Pinpoint the cell where the given text exists, returning its (X, Y) midpoint coordinate. 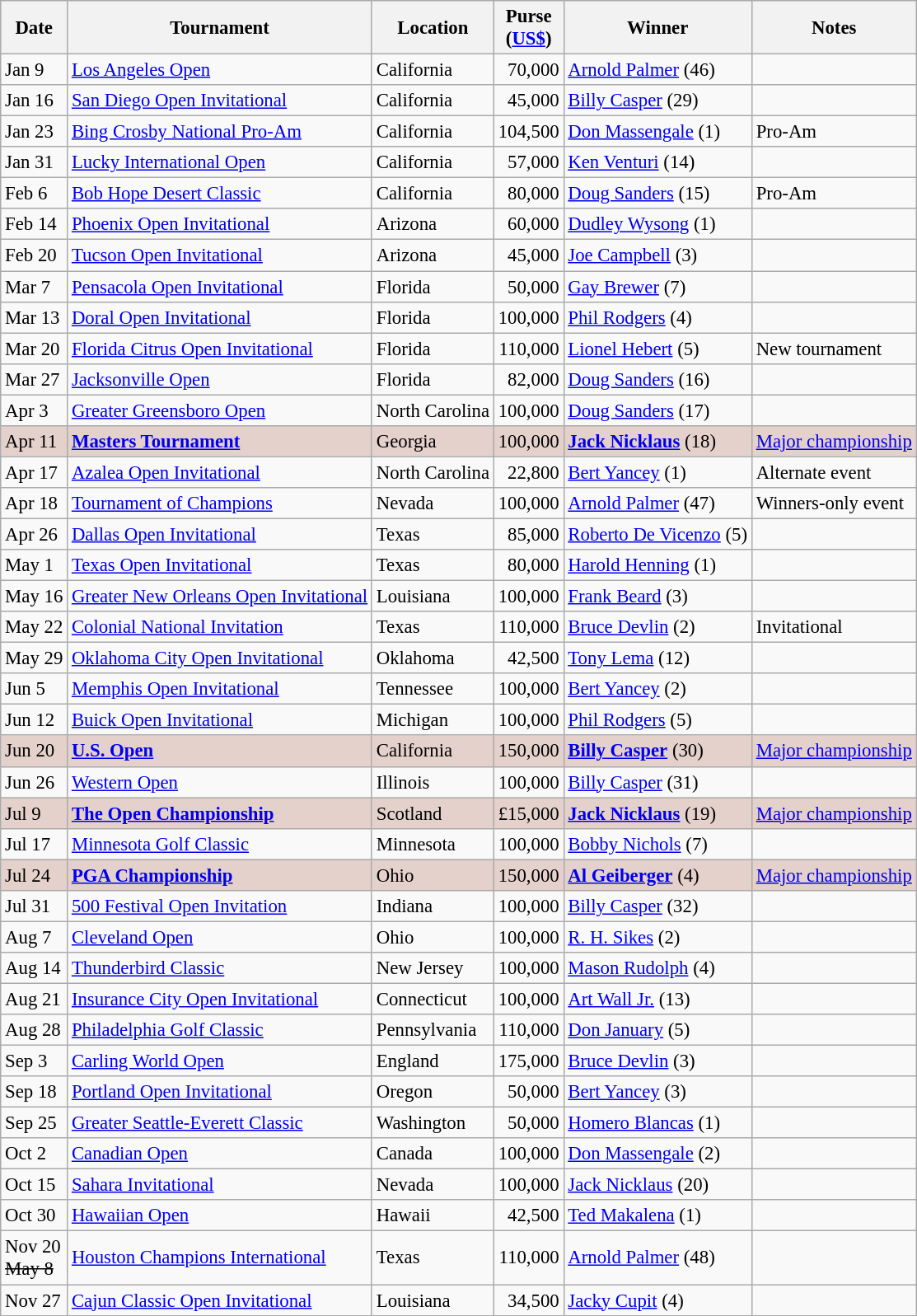
Winner (657, 28)
104,500 (529, 132)
Bobby Nichols (7) (657, 844)
Jan 23 (35, 132)
Jacksonville Open (220, 379)
Tournament (220, 28)
Bert Yancey (2) (657, 689)
Hawaiian Open (220, 1215)
Sahara Invitational (220, 1185)
Ted Makalena (1) (657, 1215)
Phil Rodgers (5) (657, 720)
Sep 18 (35, 1092)
Minnesota Golf Classic (220, 844)
Sep 25 (35, 1123)
Gay Brewer (7) (657, 287)
San Diego Open Invitational (220, 101)
Jul 24 (35, 875)
Hawaii (433, 1215)
Billy Casper (29) (657, 101)
Lucky International Open (220, 162)
May 22 (35, 627)
Bob Hope Desert Classic (220, 194)
Roberto De Vicenzo (5) (657, 534)
Bing Crosby National Pro-Am (220, 132)
Aug 14 (35, 968)
Al Geiberger (4) (657, 875)
Tennessee (433, 689)
Invitational (834, 627)
Jun 12 (35, 720)
Jack Nicklaus (18) (657, 442)
Texas Open Invitational (220, 565)
Jacky Cupit (4) (657, 1300)
Florida Citrus Open Invitational (220, 349)
Bruce Devlin (2) (657, 627)
Oct 15 (35, 1185)
Dudley Wysong (1) (657, 225)
Jul 9 (35, 813)
Doug Sanders (16) (657, 379)
Greater Greensboro Open (220, 410)
57,000 (529, 162)
Oct 2 (35, 1154)
Bert Yancey (1) (657, 472)
Date (35, 28)
U.S. Open (220, 752)
Joe Campbell (3) (657, 255)
Carling World Open (220, 1061)
Dallas Open Invitational (220, 534)
Greater New Orleans Open Invitational (220, 597)
Insurance City Open Invitational (220, 999)
Cleveland Open (220, 937)
Illinois (433, 782)
Apr 3 (35, 410)
Los Angeles Open (220, 70)
Philadelphia Golf Classic (220, 1030)
Billy Casper (32) (657, 906)
Arnold Palmer (46) (657, 70)
Homero Blancas (1) (657, 1123)
Houston Champions International (220, 1257)
60,000 (529, 225)
Frank Beard (3) (657, 597)
Doug Sanders (17) (657, 410)
Sep 3 (35, 1061)
Thunderbird Classic (220, 968)
Tony Lema (12) (657, 658)
Tournament of Champions (220, 503)
Jun 26 (35, 782)
Bert Yancey (3) (657, 1092)
Nov 27 (35, 1300)
Minnesota (433, 844)
Winners-only event (834, 503)
82,000 (529, 379)
Memphis Open Invitational (220, 689)
Doral Open Invitational (220, 317)
500 Festival Open Invitation (220, 906)
Don Massengale (1) (657, 132)
Jack Nicklaus (19) (657, 813)
R. H. Sikes (2) (657, 937)
Portland Open Invitational (220, 1092)
Feb 20 (35, 255)
Apr 17 (35, 472)
The Open Championship (220, 813)
Phoenix Open Invitational (220, 225)
70,000 (529, 70)
Masters Tournament (220, 442)
May 29 (35, 658)
Connecticut (433, 999)
Canada (433, 1154)
Western Open (220, 782)
Lionel Hebert (5) (657, 349)
Pennsylvania (433, 1030)
Jun 20 (35, 752)
Canadian Open (220, 1154)
Jan 9 (35, 70)
22,800 (529, 472)
Apr 11 (35, 442)
Jul 17 (35, 844)
Notes (834, 28)
PGA Championship (220, 875)
Buick Open Invitational (220, 720)
Alternate event (834, 472)
Jan 31 (35, 162)
Purse(US$) (529, 28)
Phil Rodgers (4) (657, 317)
Mar 20 (35, 349)
Doug Sanders (15) (657, 194)
Feb 6 (35, 194)
Washington (433, 1123)
Mason Rudolph (4) (657, 968)
175,000 (529, 1061)
Azalea Open Invitational (220, 472)
Harold Henning (1) (657, 565)
Billy Casper (30) (657, 752)
England (433, 1061)
Tucson Open Invitational (220, 255)
Oklahoma (433, 658)
Mar 27 (35, 379)
Pensacola Open Invitational (220, 287)
Jack Nicklaus (20) (657, 1185)
New tournament (834, 349)
Don Massengale (2) (657, 1154)
34,500 (529, 1300)
Aug 7 (35, 937)
Georgia (433, 442)
Oct 30 (35, 1215)
Nov 20May 8 (35, 1257)
Oklahoma City Open Invitational (220, 658)
Feb 14 (35, 225)
Location (433, 28)
Jan 16 (35, 101)
Ken Venturi (14) (657, 162)
£15,000 (529, 813)
Art Wall Jr. (13) (657, 999)
Colonial National Invitation (220, 627)
Billy Casper (31) (657, 782)
Aug 21 (35, 999)
Cajun Classic Open Invitational (220, 1300)
Jun 5 (35, 689)
Jul 31 (35, 906)
Michigan (433, 720)
Mar 7 (35, 287)
85,000 (529, 534)
Arnold Palmer (47) (657, 503)
Greater Seattle-Everett Classic (220, 1123)
Apr 26 (35, 534)
May 1 (35, 565)
Indiana (433, 906)
Arnold Palmer (48) (657, 1257)
New Jersey (433, 968)
Bruce Devlin (3) (657, 1061)
Scotland (433, 813)
Mar 13 (35, 317)
Oregon (433, 1092)
Aug 28 (35, 1030)
May 16 (35, 597)
Apr 18 (35, 503)
Don January (5) (657, 1030)
